Identify which cell holds the provided text, then report its [X, Y] central coordinate. 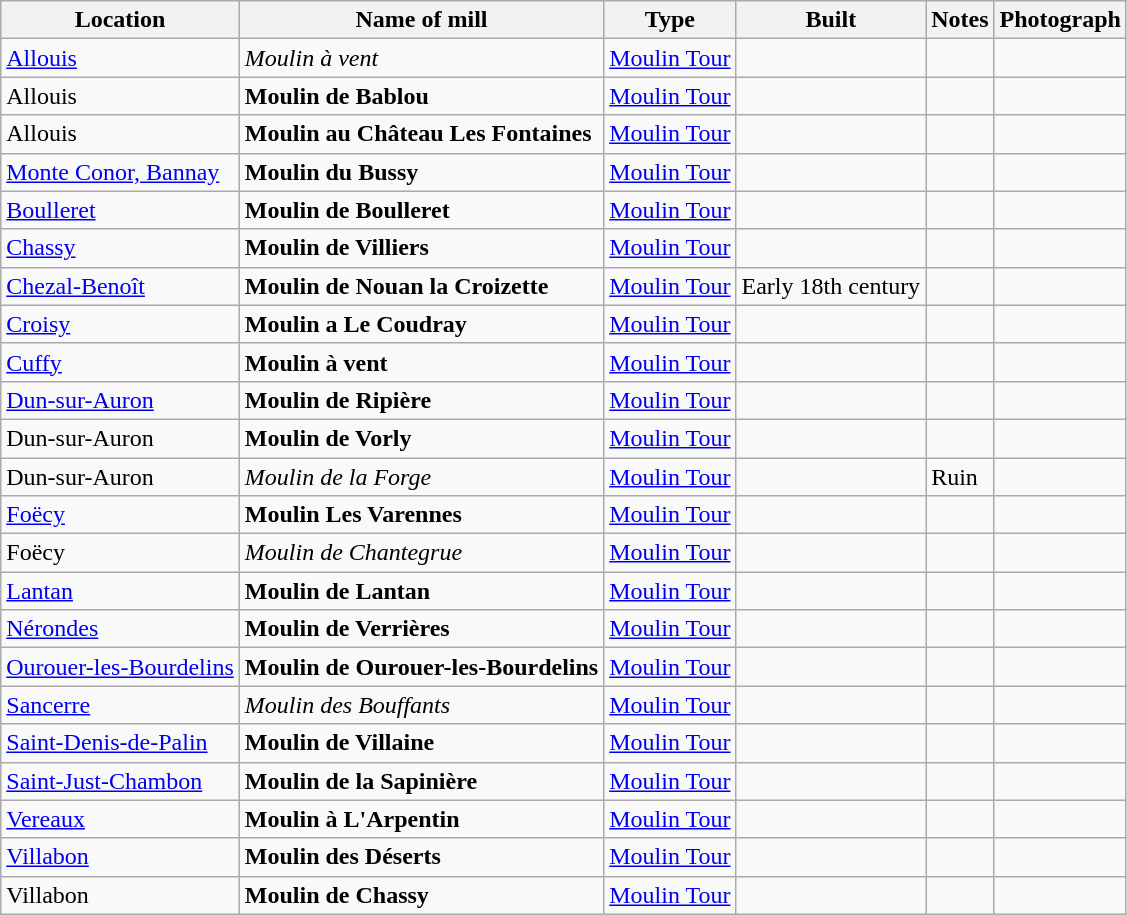
Moulin de la Sapinière [421, 781]
Moulin Les Varennes [421, 515]
Chassy [120, 248]
Sancerre [120, 705]
Boulleret [120, 210]
Moulin des Déserts [421, 857]
Moulin de Verrières [421, 629]
Notes [960, 20]
Moulin de Ourouer-les-Bourdelins [421, 667]
Croisy [120, 324]
Chezal-Benoît [120, 286]
Built [831, 20]
Type [670, 20]
Moulin de Lantan [421, 591]
Moulin de Vorly [421, 438]
Moulin des Bouffants [421, 705]
Moulin de Chantegrue [421, 553]
Moulin de Villaine [421, 743]
Moulin au Château Les Fontaines [421, 134]
Moulin de Chassy [421, 895]
Moulin de la Forge [421, 477]
Name of mill [421, 20]
Location [120, 20]
Saint-Just-Chambon [120, 781]
Moulin de Villiers [421, 248]
Moulin de Nouan la Croizette [421, 286]
Moulin a Le Coudray [421, 324]
Cuffy [120, 362]
Vereaux [120, 819]
Monte Conor, Bannay [120, 172]
Early 18th century [831, 286]
Ruin [960, 477]
Moulin de Bablou [421, 96]
Saint-Denis-de-Palin [120, 743]
Lantan [120, 591]
Moulin à L'Arpentin [421, 819]
Moulin de Boulleret [421, 210]
Moulin du Bussy [421, 172]
Nérondes [120, 629]
Moulin de Ripière [421, 400]
Ourouer-les-Bourdelins [120, 667]
Photograph [1060, 20]
